Find where the given text appears and provide that cell's center as [x, y] coordinate. 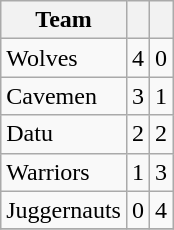
Juggernauts [64, 210]
Team [64, 20]
Wolves [64, 58]
Warriors [64, 172]
Datu [64, 134]
Cavemen [64, 96]
